Scan for the cell matching the given text and deliver its [x, y] coordinate at center. 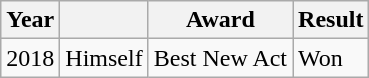
Year [30, 20]
2018 [30, 58]
Himself [104, 58]
Best New Act [220, 58]
Result [331, 20]
Award [220, 20]
Won [331, 58]
